Determine the [X, Y] coordinate at the center of the cell enclosing the given text.  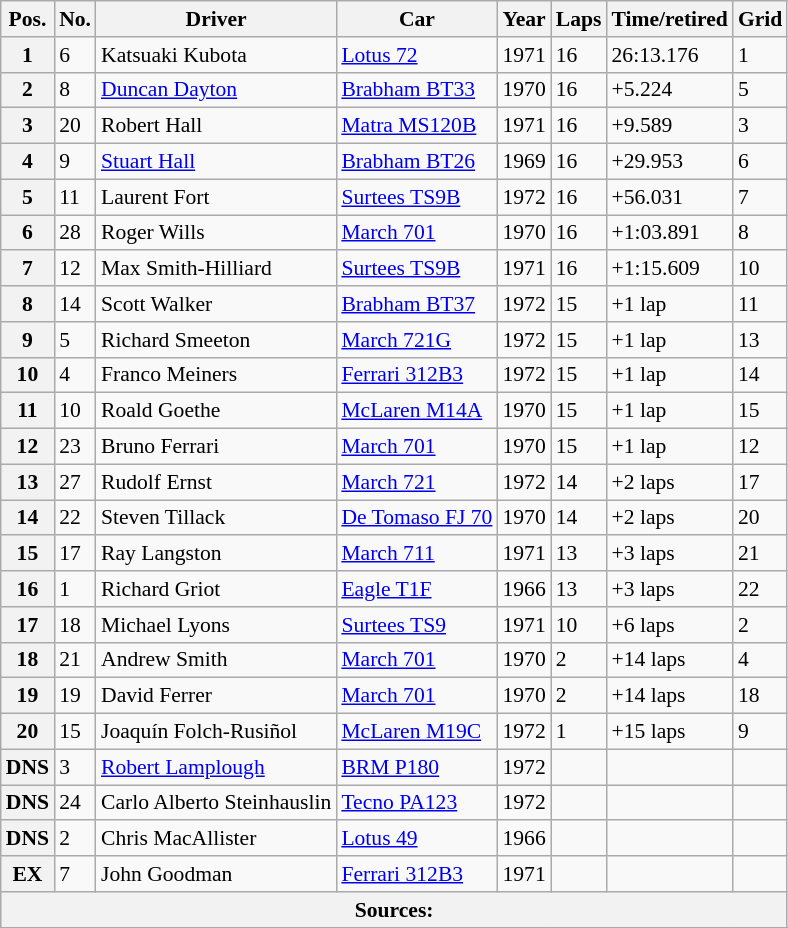
Steven Tillack [216, 518]
Franco Meiners [216, 375]
24 [75, 803]
Scott Walker [216, 304]
Surtees TS9 [416, 625]
+9.589 [669, 126]
Robert Lamplough [216, 767]
Time/retired [669, 19]
26:13.176 [669, 55]
Driver [216, 19]
Brabham BT33 [416, 90]
Tecno PA123 [416, 803]
John Goodman [216, 874]
Car [416, 19]
Max Smith-Hilliard [216, 269]
Matra MS120B [416, 126]
23 [75, 447]
Brabham BT37 [416, 304]
Michael Lyons [216, 625]
+5.224 [669, 90]
De Tomaso FJ 70 [416, 518]
March 721G [416, 340]
+1:15.609 [669, 269]
Stuart Hall [216, 162]
Chris MacAllister [216, 839]
28 [75, 233]
McLaren M14A [416, 411]
+6 laps [669, 625]
Rudolf Ernst [216, 482]
BRM P180 [416, 767]
Andrew Smith [216, 660]
Brabham BT26 [416, 162]
Roger Wills [216, 233]
Year [524, 19]
Bruno Ferrari [216, 447]
EX [28, 874]
Grid [760, 19]
Pos. [28, 19]
Lotus 72 [416, 55]
Katsuaki Kubota [216, 55]
Carlo Alberto Steinhauslin [216, 803]
27 [75, 482]
1969 [524, 162]
+15 laps [669, 732]
McLaren M19C [416, 732]
Robert Hall [216, 126]
Ray Langston [216, 554]
Joaquín Folch-Rusiñol [216, 732]
+56.031 [669, 197]
Laps [579, 19]
Richard Smeeton [216, 340]
Sources: [394, 910]
March 711 [416, 554]
March 721 [416, 482]
Eagle T1F [416, 589]
Laurent Fort [216, 197]
Roald Goethe [216, 411]
Richard Griot [216, 589]
Duncan Dayton [216, 90]
No. [75, 19]
Lotus 49 [416, 839]
David Ferrer [216, 696]
+1:03.891 [669, 233]
+29.953 [669, 162]
